From the cell containing the given text, extract its center point as [x, y] coordinate. 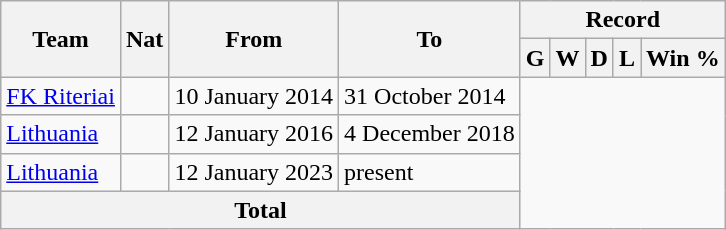
Win % [684, 58]
W [568, 58]
L [626, 58]
FK Riteriai [61, 96]
31 October 2014 [430, 96]
Nat [144, 39]
Team [61, 39]
Record [622, 20]
Total [260, 210]
10 January 2014 [254, 96]
From [254, 39]
D [599, 58]
12 January 2023 [254, 172]
12 January 2016 [254, 134]
4 December 2018 [430, 134]
To [430, 39]
present [430, 172]
G [535, 58]
